Search for the cell housing the specified text and yield its [X, Y] center coordinate. 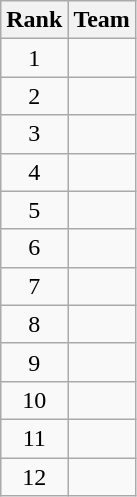
4 [34, 172]
12 [34, 477]
1 [34, 58]
11 [34, 438]
8 [34, 324]
Team [102, 20]
Rank [34, 20]
9 [34, 362]
10 [34, 400]
6 [34, 248]
3 [34, 134]
7 [34, 286]
5 [34, 210]
2 [34, 96]
